Search for the cell housing the specified text and yield its (x, y) center coordinate. 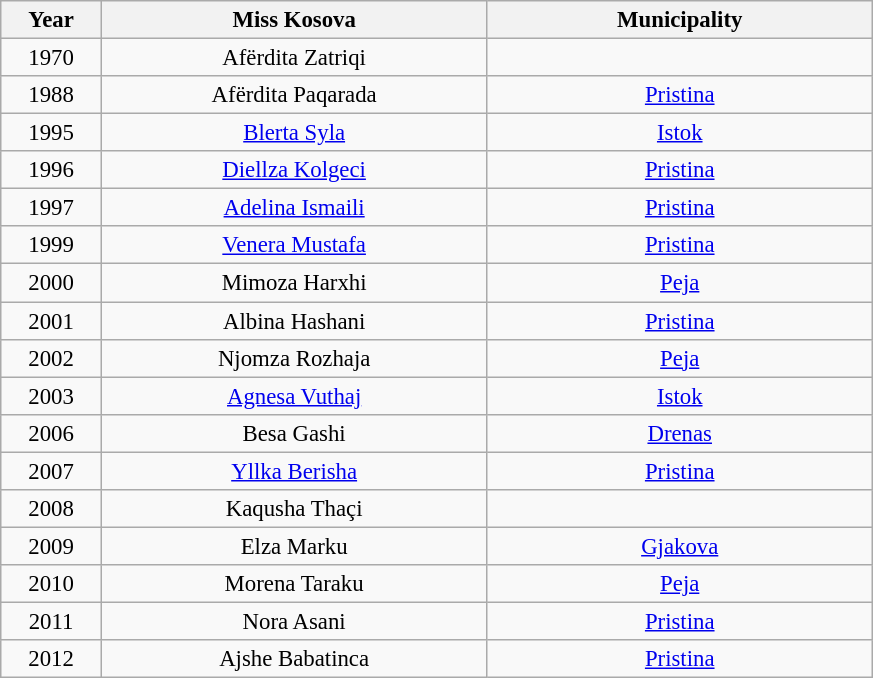
2008 (52, 509)
Diellza Kolgeci (294, 170)
Afërdita Zatriqi (294, 58)
Drenas (680, 433)
Gjakova (680, 546)
Nora Asani (294, 621)
Njomza Rozhaja (294, 358)
1970 (52, 58)
2009 (52, 546)
2012 (52, 659)
1995 (52, 133)
1996 (52, 170)
Venera Mustafa (294, 245)
Year (52, 20)
Morena Taraku (294, 584)
Blerta Syla (294, 133)
2000 (52, 283)
Ajshe Babatinca (294, 659)
2002 (52, 358)
2003 (52, 396)
Municipality (680, 20)
2007 (52, 471)
Besa Gashi (294, 433)
1988 (52, 95)
Adelina Ismaili (294, 208)
2010 (52, 584)
2011 (52, 621)
Miss Kosova (294, 20)
Elza Marku (294, 546)
Agnesa Vuthaj (294, 396)
Albina Hashani (294, 321)
Afërdita Paqarada (294, 95)
2006 (52, 433)
Mimoza Harxhi (294, 283)
Kaqusha Thaçi (294, 509)
1999 (52, 245)
1997 (52, 208)
2001 (52, 321)
Yllka Berisha (294, 471)
